Detect which cell encompasses the target text, then output its (X, Y) center coordinate. 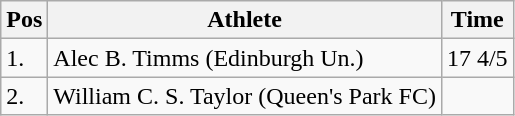
William C. S. Taylor (Queen's Park FC) (245, 96)
17 4/5 (477, 58)
Time (477, 20)
Pos (24, 20)
Alec B. Timms (Edinburgh Un.) (245, 58)
1. (24, 58)
Athlete (245, 20)
2. (24, 96)
